Capture the cell that displays the provided text and extract its (X, Y) central coordinate. 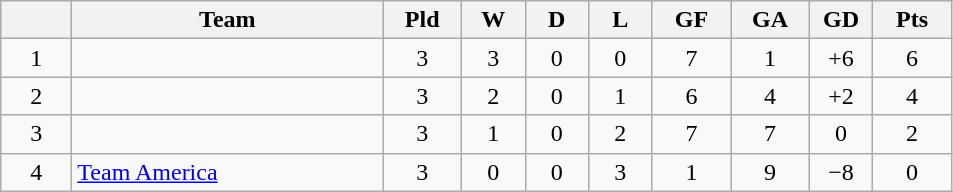
Team (228, 20)
+6 (841, 58)
GF (692, 20)
Pts (912, 20)
GD (841, 20)
9 (770, 172)
Pld (422, 20)
D (557, 20)
Team America (228, 172)
W (493, 20)
L (621, 20)
GA (770, 20)
−8 (841, 172)
+2 (841, 96)
